For the text-containing cell, return its midpoint in [x, y] coordinate format. 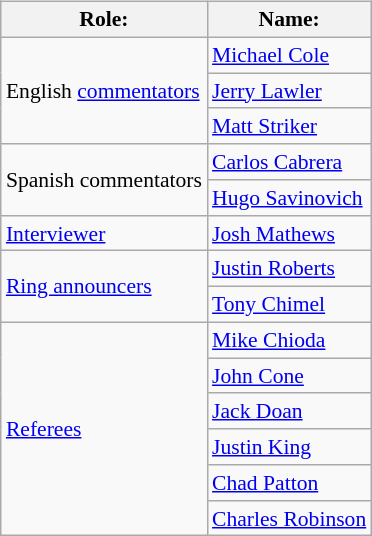
Interviewer [104, 233]
Tony Chimel [289, 305]
Carlos Cabrera [289, 162]
Justin Roberts [289, 269]
Justin King [289, 447]
Spanish commentators [104, 180]
Matt Striker [289, 126]
Role: [104, 20]
Michael Cole [289, 55]
Chad Patton [289, 483]
Jack Doan [289, 411]
Charles Robinson [289, 518]
Josh Mathews [289, 233]
Hugo Savinovich [289, 198]
Mike Chioda [289, 340]
English commentators [104, 90]
Referees [104, 429]
Ring announcers [104, 286]
Jerry Lawler [289, 91]
Name: [289, 20]
John Cone [289, 376]
